Detect which cell encompasses the target text, then output its [X, Y] center coordinate. 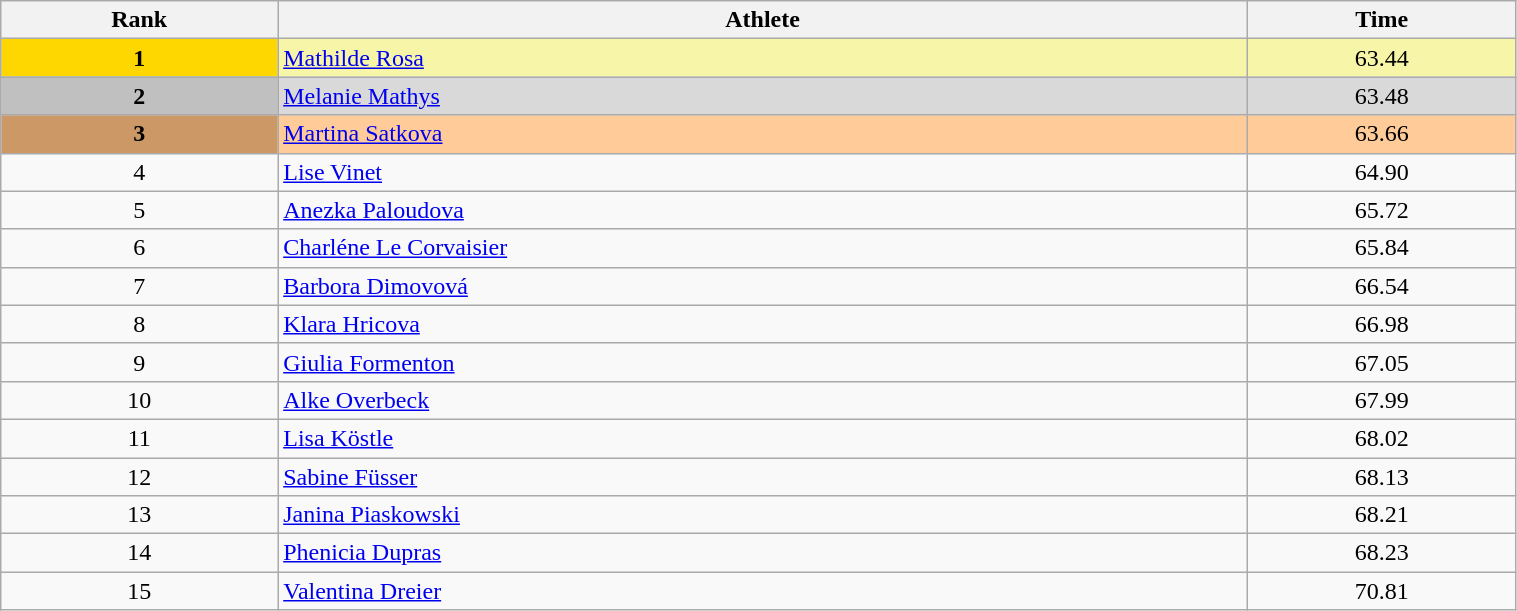
Melanie Mathys [763, 96]
9 [140, 362]
15 [140, 591]
Phenicia Dupras [763, 553]
Rank [140, 20]
2 [140, 96]
4 [140, 172]
14 [140, 553]
Alke Overbeck [763, 400]
Athlete [763, 20]
10 [140, 400]
Barbora Dimovová [763, 286]
7 [140, 286]
67.99 [1382, 400]
3 [140, 134]
Lisa Köstle [763, 438]
67.05 [1382, 362]
68.23 [1382, 553]
12 [140, 477]
63.66 [1382, 134]
Charléne Le Corvaisier [763, 248]
65.84 [1382, 248]
65.72 [1382, 210]
68.13 [1382, 477]
Klara Hricova [763, 324]
Sabine Füsser [763, 477]
8 [140, 324]
5 [140, 210]
66.98 [1382, 324]
13 [140, 515]
Mathilde Rosa [763, 58]
1 [140, 58]
63.48 [1382, 96]
Janina Piaskowski [763, 515]
66.54 [1382, 286]
Lise Vinet [763, 172]
68.02 [1382, 438]
6 [140, 248]
64.90 [1382, 172]
Martina Satkova [763, 134]
Giulia Formenton [763, 362]
70.81 [1382, 591]
68.21 [1382, 515]
11 [140, 438]
Anezka Paloudova [763, 210]
63.44 [1382, 58]
Valentina Dreier [763, 591]
Time [1382, 20]
